Capture the cell that displays the provided text and extract its [x, y] central coordinate. 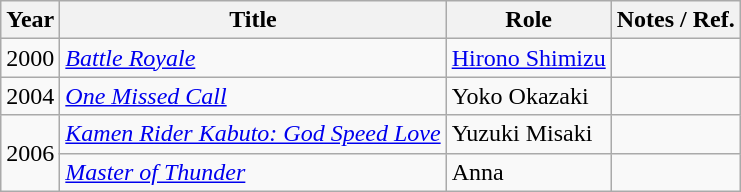
Hirono Shimizu [528, 58]
2006 [30, 153]
Yuzuki Misaki [528, 134]
2000 [30, 58]
Title [253, 20]
Year [30, 20]
2004 [30, 96]
Master of Thunder [253, 172]
Notes / Ref. [676, 20]
Anna [528, 172]
One Missed Call [253, 96]
Yoko Okazaki [528, 96]
Battle Royale [253, 58]
Kamen Rider Kabuto: God Speed Love [253, 134]
Role [528, 20]
